Determine the [X, Y] coordinate at the center of the cell enclosing the given text.  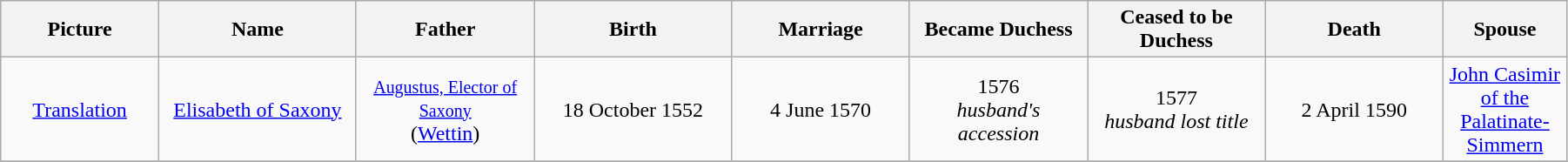
Name [258, 30]
18 October 1552 [633, 110]
John Casimir of the Palatinate-Simmern [1504, 110]
Birth [633, 30]
1577husband lost title [1176, 110]
Marriage [821, 30]
Elisabeth of Saxony [258, 110]
4 June 1570 [821, 110]
Augustus, Elector of Saxony(Wettin) [445, 110]
Ceased to be Duchess [1176, 30]
Picture [80, 30]
Became Duchess [998, 30]
Father [445, 30]
Death [1354, 30]
Spouse [1504, 30]
Translation [80, 110]
1576husband's accession [998, 110]
2 April 1590 [1354, 110]
